Detect which cell encompasses the target text, then output its [x, y] center coordinate. 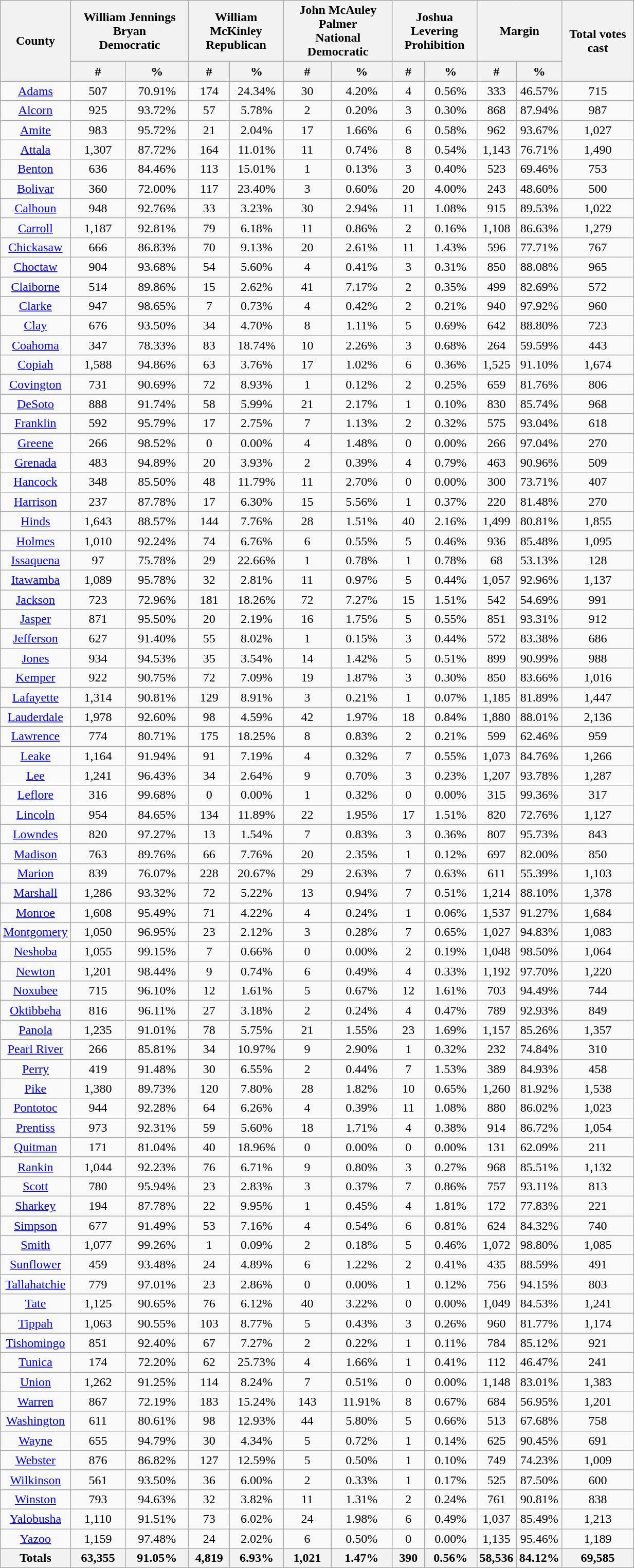
1,538 [597, 1089]
1.48% [362, 443]
84.76% [539, 756]
46.47% [539, 1362]
Benton [35, 169]
Monroe [35, 912]
Madison [35, 854]
91.25% [157, 1382]
1,684 [597, 912]
0.45% [362, 1206]
1.02% [362, 365]
459 [98, 1265]
5.99% [257, 404]
1,643 [98, 521]
784 [497, 1343]
Carroll [35, 228]
780 [98, 1186]
95.94% [157, 1186]
4.70% [257, 326]
0.40% [450, 169]
6.76% [257, 541]
94.15% [539, 1284]
Marshall [35, 893]
68 [497, 560]
90.75% [157, 678]
0.23% [450, 776]
59 [209, 1128]
16 [307, 619]
82.00% [539, 854]
934 [98, 658]
1,057 [497, 580]
0.14% [450, 1441]
1,143 [497, 150]
0.13% [362, 169]
0.31% [450, 267]
59.59% [539, 345]
94.89% [157, 463]
666 [98, 247]
88.08% [539, 267]
740 [597, 1226]
2.70% [362, 482]
6.26% [257, 1108]
940 [497, 306]
18.74% [257, 345]
4,819 [209, 1558]
2.35% [362, 854]
85.50% [157, 482]
171 [98, 1147]
27 [209, 1010]
Lauderdale [35, 717]
1.42% [362, 658]
1,307 [98, 150]
0.70% [362, 776]
1,085 [597, 1245]
Covington [35, 384]
513 [497, 1421]
80.81% [539, 521]
5.22% [257, 893]
1.69% [450, 1030]
92.76% [157, 208]
624 [497, 1226]
95.50% [157, 619]
241 [597, 1362]
46.57% [539, 91]
33 [209, 208]
2.04% [257, 130]
71 [209, 912]
921 [597, 1343]
1,148 [497, 1382]
793 [98, 1499]
1,103 [597, 873]
8.93% [257, 384]
0.22% [362, 1343]
Coahoma [35, 345]
458 [597, 1069]
0.38% [450, 1128]
Noxubee [35, 991]
347 [98, 345]
81.77% [539, 1323]
Prentiss [35, 1128]
316 [98, 795]
0.47% [450, 1010]
789 [497, 1010]
767 [597, 247]
Lawrence [35, 736]
90.65% [157, 1304]
1,063 [98, 1323]
Jackson [35, 600]
95.79% [157, 423]
County [35, 41]
96.10% [157, 991]
243 [497, 189]
Jasper [35, 619]
6.55% [257, 1069]
2.19% [257, 619]
91.10% [539, 365]
0.94% [362, 893]
228 [209, 873]
70.91% [157, 91]
103 [209, 1323]
Tippah [35, 1323]
6.93% [257, 1558]
William Jennings BryanDemocratic [130, 31]
6.00% [257, 1480]
96.11% [157, 1010]
96.43% [157, 776]
Lee [35, 776]
88.10% [539, 893]
82.69% [539, 286]
134 [209, 815]
89.73% [157, 1089]
94.83% [539, 932]
Chickasaw [35, 247]
85.49% [539, 1519]
54.69% [539, 600]
41 [307, 286]
12.59% [257, 1460]
1,357 [597, 1030]
85.51% [539, 1167]
761 [497, 1499]
1.11% [362, 326]
9.13% [257, 247]
1.53% [450, 1069]
0.81% [450, 1226]
Claiborne [35, 286]
8.77% [257, 1323]
232 [497, 1049]
1,189 [597, 1538]
Hancock [35, 482]
74 [209, 541]
1,213 [597, 1519]
1,499 [497, 521]
1,073 [497, 756]
89.86% [157, 286]
80.71% [157, 736]
627 [98, 639]
2.12% [257, 932]
Margin [519, 31]
69,585 [597, 1558]
407 [597, 482]
144 [209, 521]
56.95% [539, 1401]
Clay [35, 326]
Adams [35, 91]
81.04% [157, 1147]
389 [497, 1069]
194 [98, 1206]
2.26% [362, 345]
88.57% [157, 521]
97.48% [157, 1538]
89.53% [539, 208]
0.28% [362, 932]
2.90% [362, 1049]
78 [209, 1030]
93.67% [539, 130]
904 [98, 267]
7.80% [257, 1089]
72.00% [157, 189]
Greene [35, 443]
Joshua LeveringProhibition [434, 31]
117 [209, 189]
90.69% [157, 384]
97.27% [157, 834]
Montgomery [35, 932]
806 [597, 384]
18.25% [257, 736]
9.95% [257, 1206]
575 [497, 423]
92.96% [539, 580]
758 [597, 1421]
499 [497, 286]
93.68% [157, 267]
1,174 [597, 1323]
90.45% [539, 1441]
95.73% [539, 834]
237 [98, 502]
113 [209, 169]
90.55% [157, 1323]
1.22% [362, 1265]
0.97% [362, 580]
315 [497, 795]
Issaquena [35, 560]
98.52% [157, 443]
1,525 [497, 365]
79 [209, 228]
86.63% [539, 228]
1,089 [98, 580]
94.63% [157, 1499]
807 [497, 834]
Neshoba [35, 952]
914 [497, 1128]
1,314 [98, 697]
1,055 [98, 952]
96.95% [157, 932]
899 [497, 658]
779 [98, 1284]
1.87% [362, 678]
91.40% [157, 639]
2,136 [597, 717]
2.81% [257, 580]
1,185 [497, 697]
67.68% [539, 1421]
1,855 [597, 521]
7.19% [257, 756]
838 [597, 1499]
5.75% [257, 1030]
1,009 [597, 1460]
95.49% [157, 912]
1,072 [497, 1245]
2.83% [257, 1186]
0.68% [450, 345]
5.78% [257, 110]
Kemper [35, 678]
67 [209, 1343]
915 [497, 208]
Quitman [35, 1147]
1,064 [597, 952]
1,135 [497, 1538]
83.01% [539, 1382]
509 [597, 463]
112 [497, 1362]
73 [209, 1519]
Lafayette [35, 697]
88.59% [539, 1265]
20.67% [257, 873]
1,127 [597, 815]
91.48% [157, 1069]
1,022 [597, 208]
1,050 [98, 932]
95.78% [157, 580]
1,054 [597, 1128]
93.78% [539, 776]
1,380 [98, 1089]
676 [98, 326]
8.24% [257, 1382]
72.19% [157, 1401]
1,021 [307, 1558]
686 [597, 639]
86.83% [157, 247]
1.97% [362, 717]
936 [497, 541]
98.80% [539, 1245]
3.22% [362, 1304]
19 [307, 678]
72.20% [157, 1362]
127 [209, 1460]
83 [209, 345]
871 [98, 619]
596 [497, 247]
99.26% [157, 1245]
987 [597, 110]
120 [209, 1089]
Sunflower [35, 1265]
72.76% [539, 815]
0.11% [450, 1343]
0.63% [450, 873]
76.71% [539, 150]
514 [98, 286]
Tate [35, 1304]
1,674 [597, 365]
1,192 [497, 971]
Wayne [35, 1441]
Marion [35, 873]
592 [98, 423]
87.50% [539, 1480]
84.32% [539, 1226]
92.40% [157, 1343]
1.75% [362, 619]
85.74% [539, 404]
85.26% [539, 1030]
11.91% [362, 1401]
Pontotoc [35, 1108]
0.43% [362, 1323]
561 [98, 1480]
922 [98, 678]
92.60% [157, 717]
4.00% [450, 189]
1,608 [98, 912]
0.27% [450, 1167]
988 [597, 658]
659 [497, 384]
954 [98, 815]
0.79% [450, 463]
310 [597, 1049]
Itawamba [35, 580]
58,536 [497, 1558]
1,110 [98, 1519]
8.02% [257, 639]
92.24% [157, 541]
Bolivar [35, 189]
6.30% [257, 502]
1,260 [497, 1089]
360 [98, 189]
Leflore [35, 795]
947 [98, 306]
1,049 [497, 1304]
Smith [35, 1245]
0.84% [450, 717]
2.16% [450, 521]
1,157 [497, 1030]
86.02% [539, 1108]
599 [497, 736]
348 [98, 482]
84.46% [157, 169]
15.01% [257, 169]
1,383 [597, 1382]
1,266 [597, 756]
92.31% [157, 1128]
500 [597, 189]
91.27% [539, 912]
80.61% [157, 1421]
94.79% [157, 1441]
Newton [35, 971]
2.86% [257, 1284]
129 [209, 697]
DeSoto [35, 404]
0.80% [362, 1167]
92.23% [157, 1167]
925 [98, 110]
Total votes cast [597, 41]
62.46% [539, 736]
1,048 [497, 952]
81.48% [539, 502]
1.13% [362, 423]
83.38% [539, 639]
1.81% [450, 1206]
757 [497, 1186]
6.71% [257, 1167]
Panola [35, 1030]
962 [497, 130]
91.05% [157, 1558]
95.72% [157, 130]
220 [497, 502]
0.17% [450, 1480]
868 [497, 110]
93.04% [539, 423]
221 [597, 1206]
1,095 [597, 541]
53.13% [539, 560]
0.19% [450, 952]
697 [497, 854]
525 [497, 1480]
435 [497, 1265]
1,077 [98, 1245]
99.15% [157, 952]
Washington [35, 1421]
64 [209, 1108]
Yazoo [35, 1538]
88.80% [539, 326]
172 [497, 1206]
175 [209, 736]
12.93% [257, 1421]
183 [209, 1401]
164 [209, 150]
0.25% [450, 384]
6.02% [257, 1519]
636 [98, 169]
23.40% [257, 189]
87.72% [157, 150]
1,978 [98, 717]
4.89% [257, 1265]
94.53% [157, 658]
0.26% [450, 1323]
95.46% [539, 1538]
90.96% [539, 463]
691 [597, 1441]
Tunica [35, 1362]
Simpson [35, 1226]
11.79% [257, 482]
93.72% [157, 110]
4.20% [362, 91]
2.94% [362, 208]
98.65% [157, 306]
1.43% [450, 247]
Grenada [35, 463]
0.15% [362, 639]
1,447 [597, 697]
4.22% [257, 912]
1.82% [362, 1089]
11.01% [257, 150]
94.49% [539, 991]
94.86% [157, 365]
731 [98, 384]
1.55% [362, 1030]
390 [408, 1558]
87.94% [539, 110]
William McKinleyRepublican [236, 31]
Tallahatchie [35, 1284]
128 [597, 560]
1,378 [597, 893]
3.18% [257, 1010]
55 [209, 639]
11.89% [257, 815]
John McAuley PalmerNational Democratic [338, 31]
91.94% [157, 756]
77.83% [539, 1206]
0.18% [362, 1245]
Clarke [35, 306]
Tishomingo [35, 1343]
Lincoln [35, 815]
91.01% [157, 1030]
88.01% [539, 717]
84.53% [539, 1304]
749 [497, 1460]
63,355 [98, 1558]
1,137 [597, 580]
Pike [35, 1089]
756 [497, 1284]
35 [209, 658]
Jefferson [35, 639]
Union [35, 1382]
1,537 [497, 912]
2.61% [362, 247]
944 [98, 1108]
1,159 [98, 1538]
Webster [35, 1460]
Harrison [35, 502]
55.39% [539, 873]
97.01% [157, 1284]
77.71% [539, 247]
1,286 [98, 893]
5.80% [362, 1421]
86.72% [539, 1128]
99.68% [157, 795]
1,023 [597, 1108]
83.66% [539, 678]
1,588 [98, 365]
Alcorn [35, 110]
10.97% [257, 1049]
983 [98, 130]
1,279 [597, 228]
2.62% [257, 286]
Choctaw [35, 267]
66 [209, 854]
867 [98, 1401]
44 [307, 1421]
2.64% [257, 776]
300 [497, 482]
991 [597, 600]
Wilkinson [35, 1480]
7.09% [257, 678]
Attala [35, 150]
507 [98, 91]
264 [497, 345]
62 [209, 1362]
15.24% [257, 1401]
2.75% [257, 423]
48 [209, 482]
Pearl River [35, 1049]
93.32% [157, 893]
0.69% [450, 326]
22.66% [257, 560]
58 [209, 404]
211 [597, 1147]
97.04% [539, 443]
36 [209, 1480]
Rankin [35, 1167]
72.96% [157, 600]
1,044 [98, 1167]
803 [597, 1284]
965 [597, 267]
5.56% [362, 502]
1,490 [597, 150]
81.76% [539, 384]
2.17% [362, 404]
Warren [35, 1401]
912 [597, 619]
92.93% [539, 1010]
1,016 [597, 678]
93.48% [157, 1265]
849 [597, 1010]
973 [98, 1128]
618 [597, 423]
677 [98, 1226]
1,262 [98, 1382]
3.93% [257, 463]
3.54% [257, 658]
81.92% [539, 1089]
42 [307, 717]
Holmes [35, 541]
0.42% [362, 306]
876 [98, 1460]
703 [497, 991]
86.82% [157, 1460]
959 [597, 736]
74.23% [539, 1460]
Scott [35, 1186]
1.98% [362, 1519]
91 [209, 756]
774 [98, 736]
114 [209, 1382]
1,880 [497, 717]
6.12% [257, 1304]
81.89% [539, 697]
0.60% [362, 189]
Copiah [35, 365]
54 [209, 267]
600 [597, 1480]
1,037 [497, 1519]
85.48% [539, 541]
Sharkey [35, 1206]
0.58% [450, 130]
181 [209, 600]
143 [307, 1401]
98.44% [157, 971]
93.31% [539, 619]
93.11% [539, 1186]
7.16% [257, 1226]
753 [597, 169]
542 [497, 600]
48.60% [539, 189]
98.50% [539, 952]
7.17% [362, 286]
0.09% [257, 1245]
0.20% [362, 110]
91.74% [157, 404]
523 [497, 169]
1,083 [597, 932]
684 [497, 1401]
1,207 [497, 776]
131 [497, 1147]
2.63% [362, 873]
1.47% [362, 1558]
84.93% [539, 1069]
Calhoun [35, 208]
443 [597, 345]
333 [497, 91]
948 [98, 208]
3.82% [257, 1499]
763 [98, 854]
1,187 [98, 228]
70 [209, 247]
843 [597, 834]
Amite [35, 130]
Franklin [35, 423]
1.54% [257, 834]
Lowndes [35, 834]
53 [209, 1226]
Jones [35, 658]
75.78% [157, 560]
24.34% [257, 91]
1,220 [597, 971]
63 [209, 365]
0.73% [257, 306]
92.81% [157, 228]
3.23% [257, 208]
1,287 [597, 776]
85.12% [539, 1343]
0.35% [450, 286]
73.71% [539, 482]
1,214 [497, 893]
3.76% [257, 365]
Hinds [35, 521]
1,108 [497, 228]
1,125 [98, 1304]
744 [597, 991]
84.65% [157, 815]
6.18% [257, 228]
57 [209, 110]
491 [597, 1265]
655 [98, 1441]
Perry [35, 1069]
76.07% [157, 873]
317 [597, 795]
91.51% [157, 1519]
8.91% [257, 697]
888 [98, 404]
14 [307, 658]
78.33% [157, 345]
99.36% [539, 795]
97.92% [539, 306]
18.96% [257, 1147]
62.09% [539, 1147]
Yalobusha [35, 1519]
1,132 [597, 1167]
642 [497, 326]
Oktibbeha [35, 1010]
839 [98, 873]
Winston [35, 1499]
97 [98, 560]
90.99% [539, 658]
89.76% [157, 854]
4.59% [257, 717]
830 [497, 404]
4.34% [257, 1441]
625 [497, 1441]
1.31% [362, 1499]
813 [597, 1186]
1,235 [98, 1030]
0.72% [362, 1441]
84.12% [539, 1558]
419 [98, 1069]
1.71% [362, 1128]
85.81% [157, 1049]
1,010 [98, 541]
74.84% [539, 1049]
0.06% [450, 912]
2.02% [257, 1538]
18.26% [257, 600]
0.16% [450, 228]
91.49% [157, 1226]
97.70% [539, 971]
25.73% [257, 1362]
Leake [35, 756]
1,164 [98, 756]
880 [497, 1108]
816 [98, 1010]
1.95% [362, 815]
Totals [35, 1558]
92.28% [157, 1108]
69.46% [539, 169]
0.07% [450, 697]
463 [497, 463]
483 [98, 463]
